Scan for the cell matching the given text and deliver its (x, y) coordinate at center. 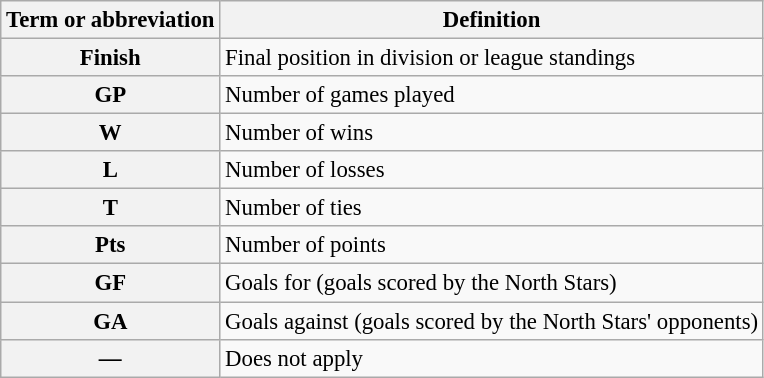
L (110, 170)
Definition (492, 20)
Final position in division or league standings (492, 58)
GF (110, 283)
Goals against (goals scored by the North Stars' opponents) (492, 321)
Finish (110, 58)
GA (110, 321)
Number of games played (492, 95)
Goals for (goals scored by the North Stars) (492, 283)
Term or abbreviation (110, 20)
T (110, 208)
Does not apply (492, 358)
Number of wins (492, 133)
GP (110, 95)
Pts (110, 245)
W (110, 133)
Number of points (492, 245)
— (110, 358)
Number of ties (492, 208)
Number of losses (492, 170)
